Output the (x, y) coordinate of the center of the cell containing the given text.  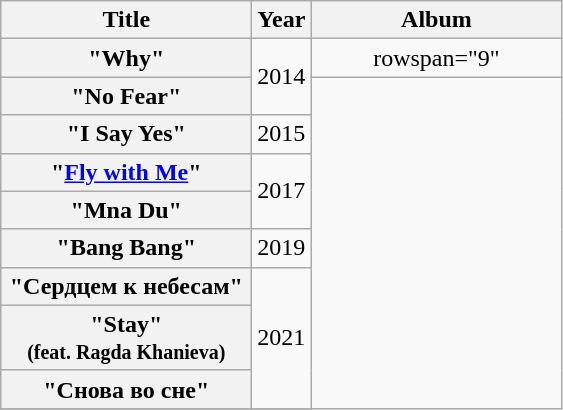
"Fly with Me" (126, 172)
"Bang Bang" (126, 248)
2017 (282, 191)
Album (436, 20)
"No Fear" (126, 96)
"I Say Yes" (126, 134)
2019 (282, 248)
2015 (282, 134)
Year (282, 20)
2021 (282, 338)
rowspan="9" (436, 58)
2014 (282, 77)
"Сердцем к небесам" (126, 286)
"Mna Du" (126, 210)
"Why" (126, 58)
Title (126, 20)
"Снова во сне" (126, 389)
"Stay"(feat. Ragda Khanieva) (126, 338)
